For the text-containing cell, return its midpoint in [x, y] coordinate format. 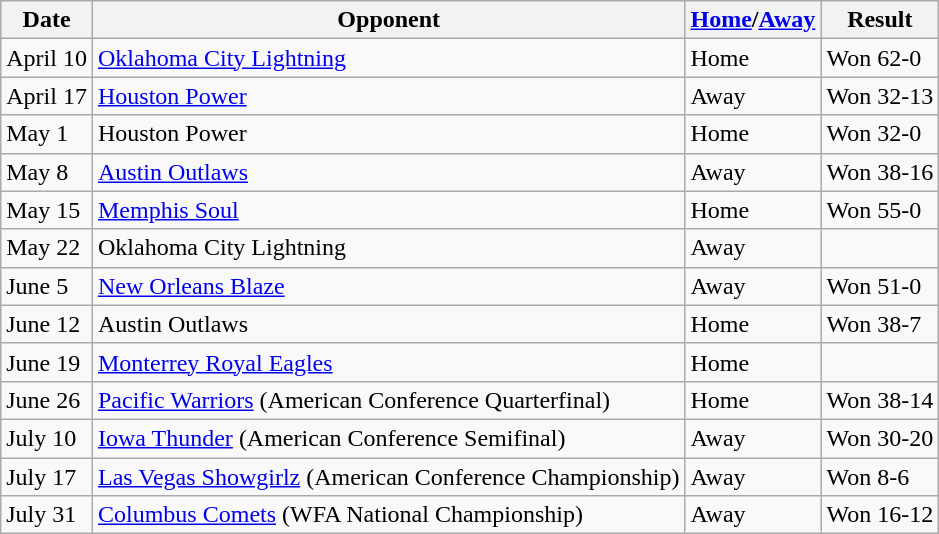
Won 8-6 [880, 477]
Home/Away [753, 20]
April 17 [47, 96]
July 10 [47, 438]
Won 30-20 [880, 438]
Las Vegas Showgirlz (American Conference Championship) [388, 477]
Won 32-13 [880, 96]
Monterrey Royal Eagles [388, 362]
Iowa Thunder (American Conference Semifinal) [388, 438]
July 17 [47, 477]
Won 55-0 [880, 210]
June 26 [47, 400]
Won 32-0 [880, 134]
July 31 [47, 515]
Won 51-0 [880, 286]
Memphis Soul [388, 210]
Opponent [388, 20]
Won 38-16 [880, 172]
June 12 [47, 324]
June 19 [47, 362]
May 8 [47, 172]
Columbus Comets (WFA National Championship) [388, 515]
Won 38-14 [880, 400]
Date [47, 20]
April 10 [47, 58]
May 15 [47, 210]
Won 16-12 [880, 515]
Won 62-0 [880, 58]
Won 38-7 [880, 324]
Pacific Warriors (American Conference Quarterfinal) [388, 400]
Result [880, 20]
May 22 [47, 248]
May 1 [47, 134]
New Orleans Blaze [388, 286]
June 5 [47, 286]
